Locate the cell with the specified text and output its [x, y] center coordinate. 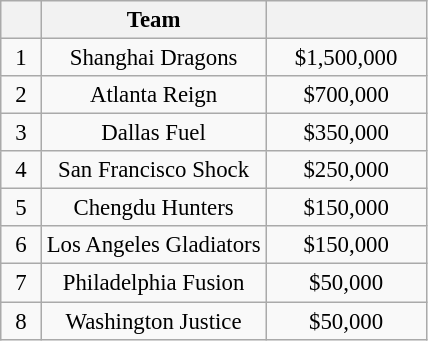
San Francisco Shock [153, 170]
Atlanta Reign [153, 95]
4 [22, 170]
Chengdu Hunters [153, 208]
$350,000 [346, 133]
Team [153, 20]
Washington Justice [153, 321]
$1,500,000 [346, 58]
6 [22, 245]
7 [22, 283]
8 [22, 321]
5 [22, 208]
Philadelphia Fusion [153, 283]
Los Angeles Gladiators [153, 245]
$700,000 [346, 95]
Shanghai Dragons [153, 58]
$250,000 [346, 170]
2 [22, 95]
Dallas Fuel [153, 133]
1 [22, 58]
3 [22, 133]
